Pinpoint the cell where the given text exists, returning its [X, Y] midpoint coordinate. 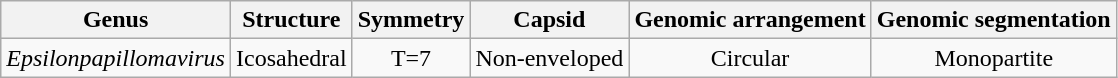
Genus [116, 20]
Capsid [550, 20]
Structure [291, 20]
Symmetry [411, 20]
T=7 [411, 58]
Circular [750, 58]
Genomic segmentation [994, 20]
Genomic arrangement [750, 20]
Non-enveloped [550, 58]
Epsilonpapillomavirus [116, 58]
Monopartite [994, 58]
Icosahedral [291, 58]
